Return (x, y) of the center of cell containing provided text 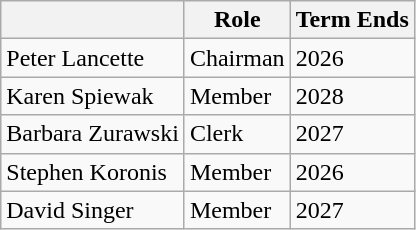
David Singer (93, 210)
Role (237, 20)
2028 (352, 96)
Peter Lancette (93, 58)
Barbara Zurawski (93, 134)
Chairman (237, 58)
Karen Spiewak (93, 96)
Term Ends (352, 20)
Stephen Koronis (93, 172)
Clerk (237, 134)
